Output the [x, y] coordinate of the center of the cell containing the given text.  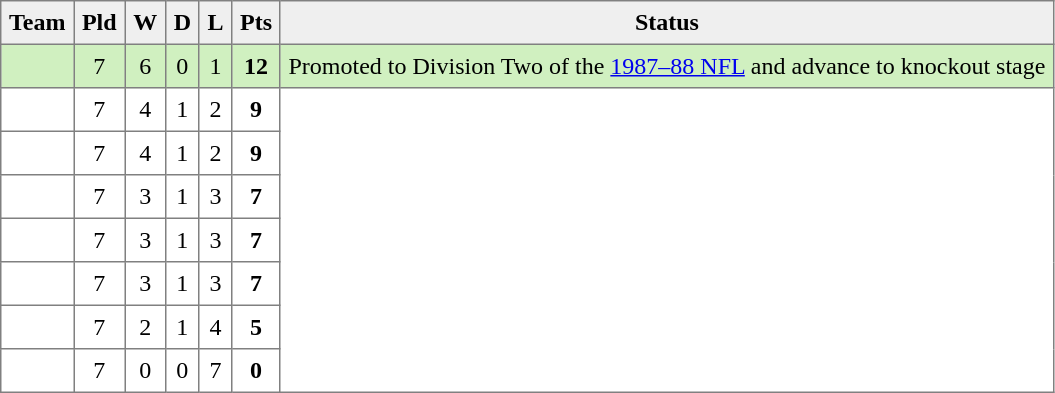
Pts [256, 23]
Promoted to Division Two of the 1987–88 NFL and advance to knockout stage [666, 66]
Status [666, 23]
12 [256, 66]
5 [256, 327]
L [216, 23]
W [145, 23]
D [182, 23]
Team [38, 23]
6 [145, 66]
Pld [100, 23]
